Output the [x, y] coordinate of the center of the cell containing the given text.  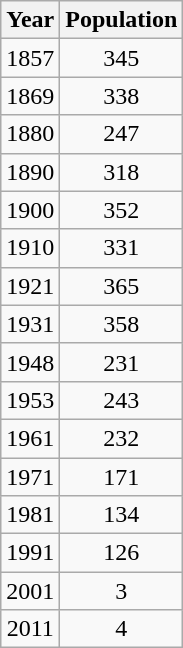
Year [30, 20]
243 [122, 400]
1961 [30, 438]
3 [122, 591]
331 [122, 248]
318 [122, 172]
126 [122, 553]
134 [122, 515]
365 [122, 286]
2011 [30, 629]
1900 [30, 210]
338 [122, 96]
1921 [30, 286]
358 [122, 324]
247 [122, 134]
171 [122, 477]
1857 [30, 58]
1880 [30, 134]
1991 [30, 553]
1971 [30, 477]
1931 [30, 324]
1981 [30, 515]
231 [122, 362]
1910 [30, 248]
352 [122, 210]
2001 [30, 591]
1869 [30, 96]
345 [122, 58]
4 [122, 629]
1953 [30, 400]
232 [122, 438]
Population [122, 20]
1890 [30, 172]
1948 [30, 362]
